Output the (x, y) coordinate of the center of the cell containing the given text.  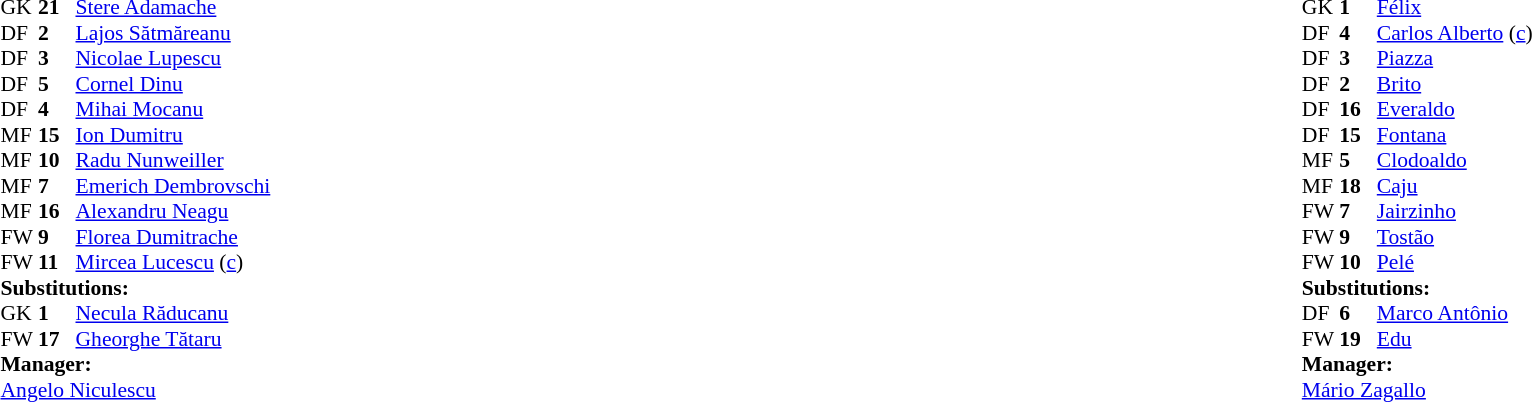
Florea Dumitrache (174, 237)
Alexandru Neagu (174, 211)
19 (1358, 339)
1 (57, 313)
Ion Dumitru (174, 135)
Mircea Lucescu (c) (174, 263)
17 (57, 339)
6 (1358, 313)
Necula Răducanu (174, 313)
18 (1358, 186)
Mihai Mocanu (174, 109)
Cornel Dinu (174, 84)
Substitutions: (135, 288)
Emerich Dembrovschi (174, 186)
Gheorghe Tătaru (174, 339)
Lajos Sătmăreanu (174, 33)
Nicolae Lupescu (174, 59)
Radu Nunweiller (174, 161)
Manager: (135, 365)
11 (57, 263)
GK (19, 313)
